For the text-containing cell, return its midpoint in [X, Y] coordinate format. 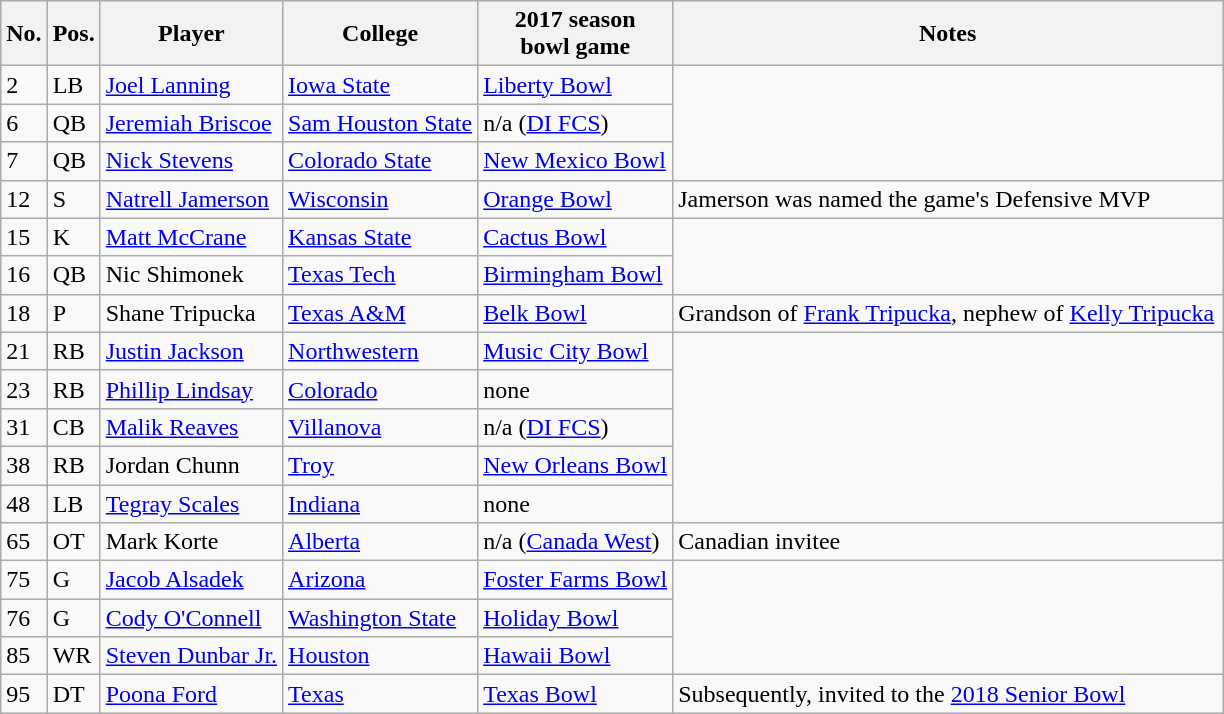
23 [24, 389]
Belk Bowl [576, 313]
Texas Tech [380, 275]
Hawaii Bowl [576, 656]
Notes [948, 34]
6 [24, 123]
Steven Dunbar Jr. [191, 656]
38 [24, 465]
Indiana [380, 503]
2 [24, 85]
Wisconsin [380, 199]
New Mexico Bowl [576, 161]
Texas [380, 694]
CB [74, 427]
Jamerson was named the game's Defensive MVP [948, 199]
Foster Farms Bowl [576, 580]
95 [24, 694]
Player [191, 34]
Villanova [380, 427]
Colorado State [380, 161]
Canadian invitee [948, 542]
Joel Lanning [191, 85]
Pos. [74, 34]
Alberta [380, 542]
S [74, 199]
Arizona [380, 580]
n/a (Canada West) [576, 542]
76 [24, 618]
Iowa State [380, 85]
18 [24, 313]
Cactus Bowl [576, 237]
Liberty Bowl [576, 85]
Nick Stevens [191, 161]
Holiday Bowl [576, 618]
85 [24, 656]
Matt McCrane [191, 237]
Colorado [380, 389]
48 [24, 503]
Washington State [380, 618]
Subsequently, invited to the 2018 Senior Bowl [948, 694]
Troy [380, 465]
7 [24, 161]
OT [74, 542]
P [74, 313]
Orange Bowl [576, 199]
Music City Bowl [576, 351]
New Orleans Bowl [576, 465]
Justin Jackson [191, 351]
65 [24, 542]
75 [24, 580]
Houston [380, 656]
WR [74, 656]
Sam Houston State [380, 123]
Shane Tripucka [191, 313]
Jordan Chunn [191, 465]
Texas A&M [380, 313]
15 [24, 237]
Nic Shimonek [191, 275]
K [74, 237]
Jacob Alsadek [191, 580]
Mark Korte [191, 542]
No. [24, 34]
Jeremiah Briscoe [191, 123]
Natrell Jamerson [191, 199]
Poona Ford [191, 694]
DT [74, 694]
16 [24, 275]
21 [24, 351]
31 [24, 427]
2017 seasonbowl game [576, 34]
Northwestern [380, 351]
Cody O'Connell [191, 618]
Phillip Lindsay [191, 389]
Kansas State [380, 237]
Birmingham Bowl [576, 275]
Grandson of Frank Tripucka, nephew of Kelly Tripucka [948, 313]
12 [24, 199]
Texas Bowl [576, 694]
College [380, 34]
Tegray Scales [191, 503]
Malik Reaves [191, 427]
